Return (X, Y) of the center of cell containing provided text 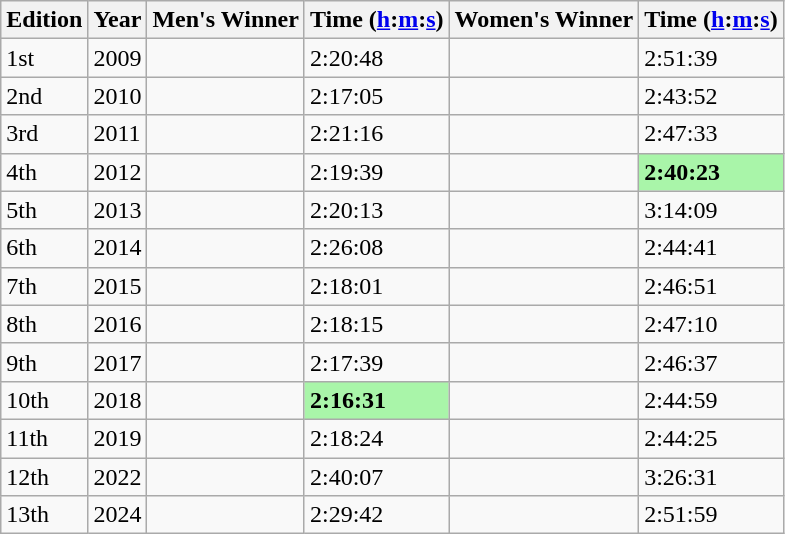
6th (44, 248)
10th (44, 400)
2017 (118, 362)
2:19:39 (376, 172)
5th (44, 210)
11th (44, 438)
2013 (118, 210)
2:44:25 (712, 438)
2:51:59 (712, 515)
Women's Winner (544, 20)
2:47:33 (712, 134)
Men's Winner (226, 20)
2016 (118, 324)
2:46:37 (712, 362)
2010 (118, 96)
2:29:42 (376, 515)
8th (44, 324)
2009 (118, 58)
2:40:07 (376, 477)
7th (44, 286)
2018 (118, 400)
2024 (118, 515)
2:46:51 (712, 286)
12th (44, 477)
3:26:31 (712, 477)
2019 (118, 438)
2:16:31 (376, 400)
2:47:10 (712, 324)
Year (118, 20)
2:20:13 (376, 210)
4th (44, 172)
2:17:05 (376, 96)
2:18:24 (376, 438)
2:18:15 (376, 324)
2022 (118, 477)
9th (44, 362)
2:20:48 (376, 58)
1st (44, 58)
2:44:59 (712, 400)
2:18:01 (376, 286)
2011 (118, 134)
3rd (44, 134)
2:26:08 (376, 248)
2014 (118, 248)
2:51:39 (712, 58)
2:17:39 (376, 362)
13th (44, 515)
2:21:16 (376, 134)
2:43:52 (712, 96)
2:44:41 (712, 248)
2015 (118, 286)
2012 (118, 172)
Edition (44, 20)
2nd (44, 96)
3:14:09 (712, 210)
2:40:23 (712, 172)
